Return the (x, y) coordinate for the center point of the cell that contains the specified text.  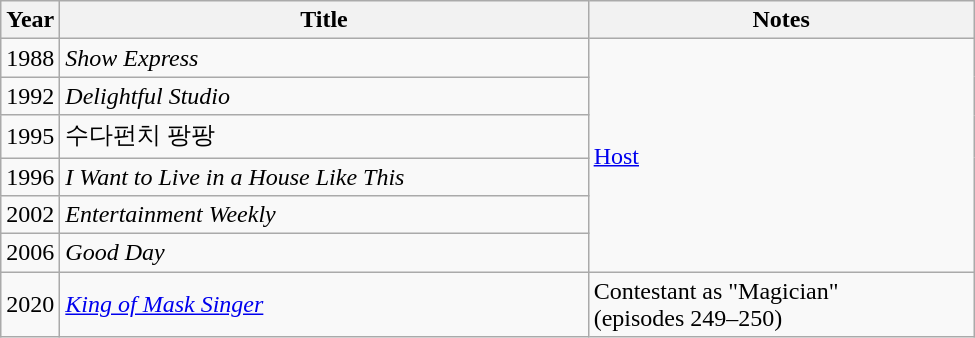
Title (324, 20)
1992 (30, 96)
1988 (30, 58)
King of Mask Singer (324, 304)
Delightful Studio (324, 96)
Year (30, 20)
Entertainment Weekly (324, 215)
2006 (30, 253)
I Want to Live in a House Like This (324, 177)
Contestant as "Magician"(episodes 249–250) (781, 304)
1995 (30, 136)
Show Express (324, 58)
Notes (781, 20)
1996 (30, 177)
2020 (30, 304)
수다펀치 팡팡 (324, 136)
Good Day (324, 253)
Host (781, 156)
2002 (30, 215)
